For the text-containing cell, return its midpoint in [X, Y] coordinate format. 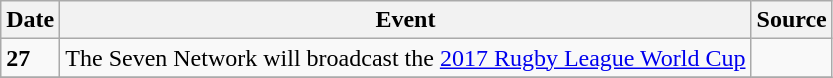
Date [30, 20]
Source [792, 20]
The Seven Network will broadcast the 2017 Rugby League World Cup [406, 58]
Event [406, 20]
27 [30, 58]
